Return [x, y] of the center of cell containing provided text 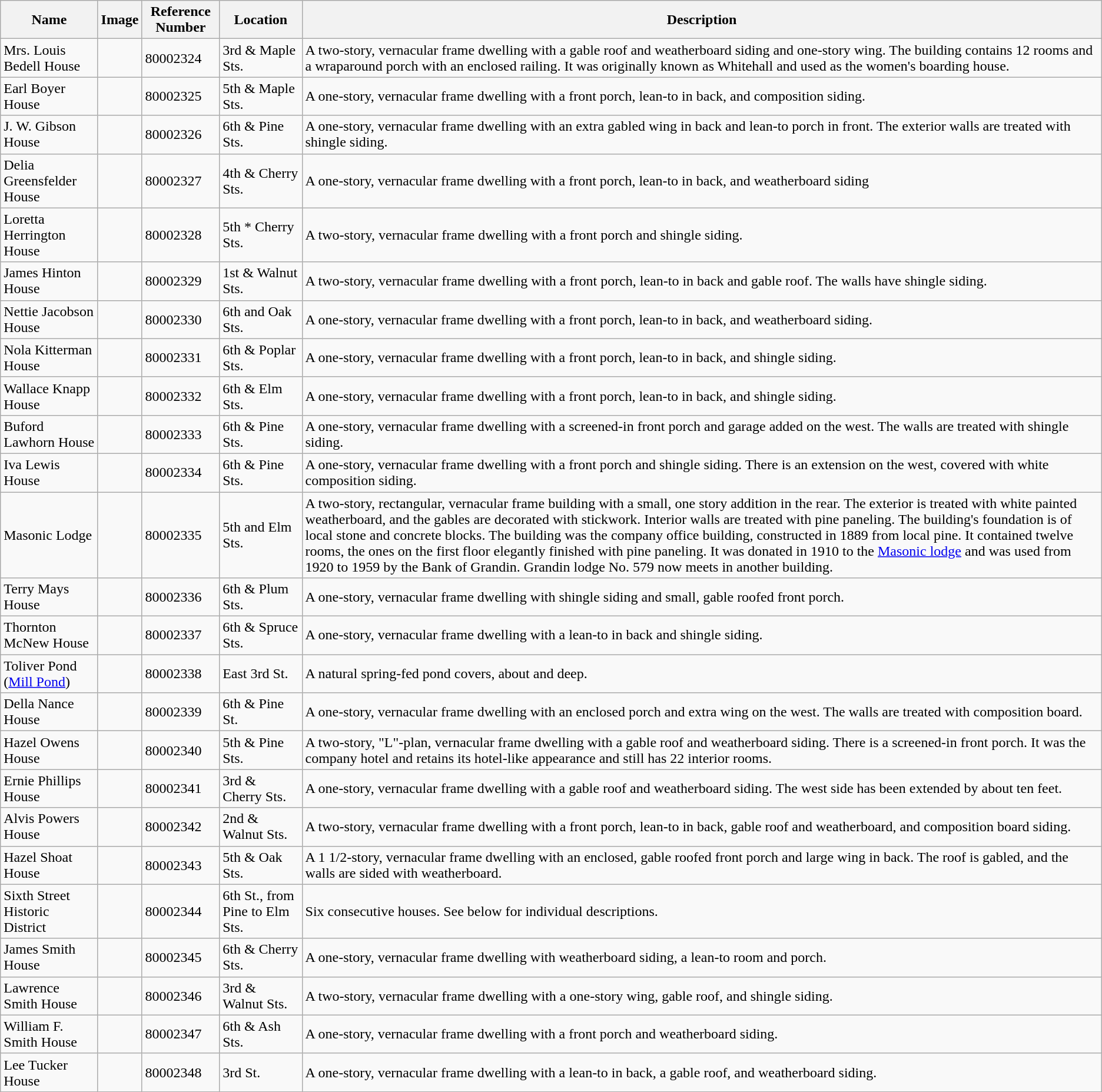
3rd & Walnut Sts. [261, 996]
A one-story, vernacular frame dwelling with weatherboard siding, a lean-to room and porch. [702, 957]
Lee Tucker House [49, 1073]
80002332 [181, 396]
Nettie Jacobson House [49, 319]
Image [120, 20]
2nd & Walnut Sts. [261, 827]
80002339 [181, 712]
J. W. Gibson House [49, 134]
5th & Maple Sts. [261, 97]
5th and Elm Sts. [261, 535]
Lawrence Smith House [49, 996]
Ernie Phillips House [49, 789]
William F. Smith House [49, 1034]
5th * Cherry Sts. [261, 235]
80002327 [181, 181]
6th St., from Pine to Elm Sts. [261, 911]
6th & Ash Sts. [261, 1034]
4th & Cherry Sts. [261, 181]
6th & Plum Sts. [261, 597]
Buford Lawhorn House [49, 434]
A two-story, vernacular frame dwelling with a front porch and shingle siding. [702, 235]
80002324 [181, 58]
Terry Mays House [49, 597]
6th & Spruce Sts. [261, 636]
A one-story, vernacular frame dwelling with an enclosed porch and extra wing on the west. The walls are treated with composition board. [702, 712]
80002346 [181, 996]
James Hinton House [49, 281]
East 3rd St. [261, 673]
Masonic Lodge [49, 535]
Description [702, 20]
Hazel Shoat House [49, 865]
A one-story, vernacular frame dwelling with shingle siding and small, gable roofed front porch. [702, 597]
Reference Number [181, 20]
Iva Lewis House [49, 472]
Hazel Owens House [49, 750]
80002325 [181, 97]
Della Nance House [49, 712]
Alvis Powers House [49, 827]
A one-story, vernacular frame dwelling with a lean-to in back and shingle siding. [702, 636]
80002335 [181, 535]
6th and Oak Sts. [261, 319]
Mrs. Louis Bedell House [49, 58]
80002340 [181, 750]
Location [261, 20]
6th & Poplar Sts. [261, 358]
6th & Elm Sts. [261, 396]
A two-story, vernacular frame dwelling with a front porch, lean-to in back and gable roof. The walls have shingle siding. [702, 281]
80002328 [181, 235]
Nola Kitterman House [49, 358]
Name [49, 20]
A one-story, vernacular frame dwelling with a front porch, lean-to in back, and weatherboard siding [702, 181]
80002334 [181, 472]
Sixth Street Historic District [49, 911]
6th & Pine St. [261, 712]
3rd St. [261, 1073]
80002336 [181, 597]
Thornton McNew House [49, 636]
James Smith House [49, 957]
80002344 [181, 911]
80002343 [181, 865]
Wallace Knapp House [49, 396]
80002341 [181, 789]
A natural spring-fed pond covers, about and deep. [702, 673]
A one-story, vernacular frame dwelling with a screened-in front porch and garage added on the west. The walls are treated with shingle siding. [702, 434]
80002348 [181, 1073]
3rd & Maple Sts. [261, 58]
A one-story, vernacular frame dwelling with a lean-to in back, a gable roof, and weatherboard siding. [702, 1073]
6th & Cherry Sts. [261, 957]
80002338 [181, 673]
80002333 [181, 434]
1st & Walnut Sts. [261, 281]
Loretta Herrington House [49, 235]
80002345 [181, 957]
Toliver Pond(Mill Pond) [49, 673]
80002329 [181, 281]
A one-story, vernacular frame dwelling with a front porch and weatherboard siding. [702, 1034]
A one-story, vernacular frame dwelling with a gable roof and weatherboard siding. The west side has been extended by about ten feet. [702, 789]
Six consecutive houses. See below for individual descriptions. [702, 911]
Earl Boyer House [49, 97]
Delia Greensfelder House [49, 181]
80002331 [181, 358]
80002337 [181, 636]
A one-story, vernacular frame dwelling with a front porch, lean-to in back, and weatherboard siding. [702, 319]
A two-story, vernacular frame dwelling with a one-story wing, gable roof, and shingle siding. [702, 996]
80002347 [181, 1034]
5th & Oak Sts. [261, 865]
80002326 [181, 134]
5th & Pine Sts. [261, 750]
80002342 [181, 827]
A two-story, vernacular frame dwelling with a front porch, lean-to in back, gable roof and weatherboard, and composition board siding. [702, 827]
A one-story, vernacular frame dwelling with a front porch, lean-to in back, and composition siding. [702, 97]
3rd & Cherry Sts. [261, 789]
80002330 [181, 319]
